Scan for the cell matching the given text and deliver its [x, y] coordinate at center. 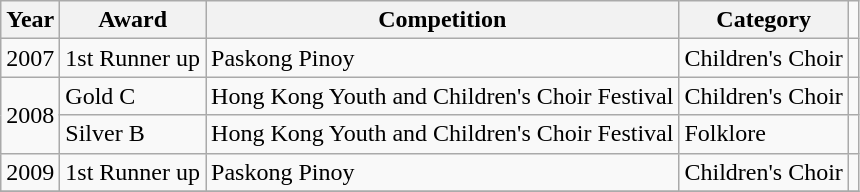
2009 [30, 172]
2007 [30, 58]
Folklore [764, 134]
Category [764, 20]
Gold C [133, 96]
Year [30, 20]
2008 [30, 115]
Silver B [133, 134]
Award [133, 20]
Competition [442, 20]
